Scan for the cell matching the given text and deliver its [X, Y] coordinate at center. 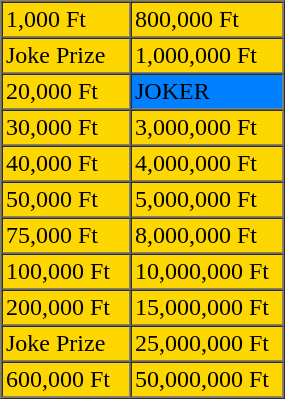
1,000 Ft [66, 20]
8,000,000 Ft [206, 236]
800,000 Ft [206, 20]
200,000 Ft [66, 308]
3,000,000 Ft [206, 128]
100,000 Ft [66, 272]
30,000 Ft [66, 128]
600,000 Ft [66, 380]
10,000,000 Ft [206, 272]
5,000,000 Ft [206, 200]
25,000,000 Ft [206, 344]
40,000 Ft [66, 164]
15,000,000 Ft [206, 308]
50,000 Ft [66, 200]
4,000,000 Ft [206, 164]
75,000 Ft [66, 236]
1,000,000 Ft [206, 56]
50,000,000 Ft [206, 380]
JOKER [206, 92]
20,000 Ft [66, 92]
